From the cell containing the given text, extract its center point as (X, Y) coordinate. 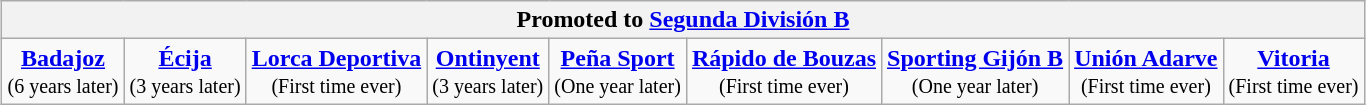
Badajoz(6 years later) (63, 72)
Peña Sport(One year later) (618, 72)
Lorca Deportiva(First time ever) (336, 72)
Unión Adarve(First time ever) (1146, 72)
Rápido de Bouzas(First time ever) (784, 72)
Vitoria(First time ever) (1294, 72)
Promoted to Segunda División B (683, 20)
Sporting Gijón B(One year later) (976, 72)
Ontinyent(3 years later) (488, 72)
Écija(3 years later) (185, 72)
